Provide the [X, Y] coordinate of the cell's center where the given text is located.  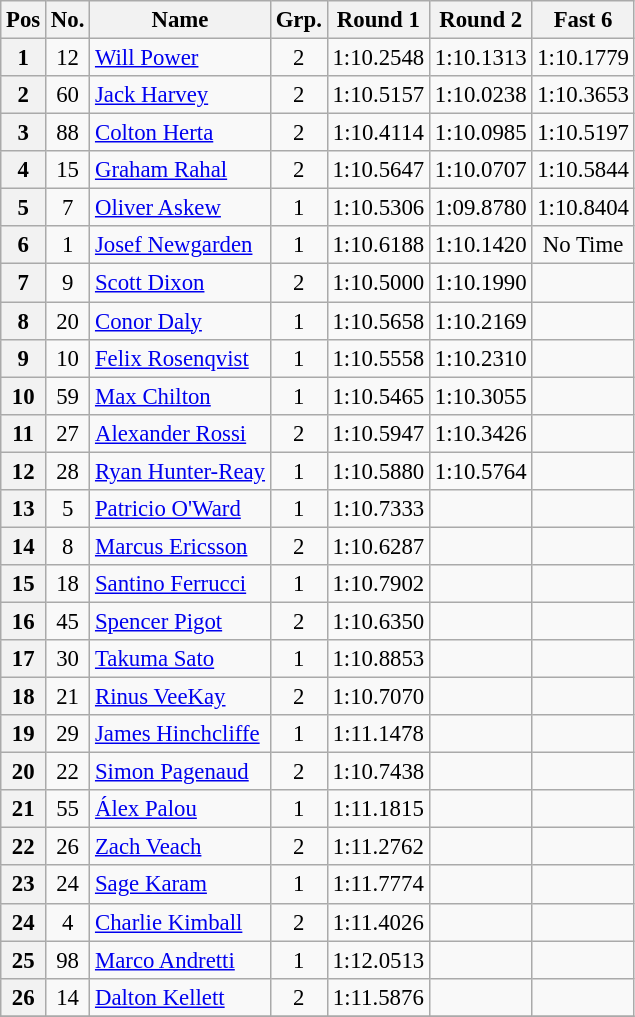
13 [24, 509]
1:10.5880 [378, 471]
1:11.5876 [378, 997]
1:10.3653 [583, 95]
Ryan Hunter-Reay [180, 471]
1:10.5658 [378, 321]
88 [68, 133]
Dalton Kellett [180, 997]
Rinus VeeKay [180, 697]
Álex Palou [180, 809]
Pos [24, 20]
1:10.3426 [481, 433]
55 [68, 809]
17 [24, 659]
1:11.1478 [378, 734]
98 [68, 960]
60 [68, 95]
Graham Rahal [180, 170]
1:10.0238 [481, 95]
1:10.5197 [583, 133]
Marco Andretti [180, 960]
1:10.8404 [583, 208]
1:10.1420 [481, 245]
1:10.5647 [378, 170]
1:10.1779 [583, 58]
1:10.5157 [378, 95]
Fast 6 [583, 20]
1:10.8853 [378, 659]
Felix Rosenqvist [180, 358]
1:09.8780 [481, 208]
1:10.1313 [481, 58]
1:10.2310 [481, 358]
1:11.7774 [378, 885]
1:10.0707 [481, 170]
1:10.3055 [481, 396]
45 [68, 621]
1:10.2548 [378, 58]
1:10.7070 [378, 697]
Patricio O'Ward [180, 509]
1:10.0985 [481, 133]
1:12.0513 [378, 960]
Sage Karam [180, 885]
1:10.5558 [378, 358]
Charlie Kimball [180, 922]
Grp. [298, 20]
16 [24, 621]
1:10.6188 [378, 245]
1:11.4026 [378, 922]
Jack Harvey [180, 95]
James Hinchcliffe [180, 734]
25 [24, 960]
Josef Newgarden [180, 245]
Round 1 [378, 20]
1:10.6287 [378, 546]
1:10.7333 [378, 509]
Spencer Pigot [180, 621]
19 [24, 734]
Max Chilton [180, 396]
Zach Veach [180, 847]
Alexander Rossi [180, 433]
23 [24, 885]
Santino Ferrucci [180, 584]
1:10.5306 [378, 208]
Takuma Sato [180, 659]
1:10.5947 [378, 433]
1:10.7902 [378, 584]
1:10.2169 [481, 321]
28 [68, 471]
1:10.1990 [481, 283]
No. [68, 20]
1:10.4114 [378, 133]
Marcus Ericsson [180, 546]
29 [68, 734]
1:10.5000 [378, 283]
Will Power [180, 58]
Colton Herta [180, 133]
Name [180, 20]
No Time [583, 245]
3 [24, 133]
Conor Daly [180, 321]
1:10.7438 [378, 772]
1:10.5764 [481, 471]
1:10.5844 [583, 170]
30 [68, 659]
1:10.6350 [378, 621]
1:10.5465 [378, 396]
Round 2 [481, 20]
27 [68, 433]
59 [68, 396]
11 [24, 433]
1:11.2762 [378, 847]
Scott Dixon [180, 283]
1:11.1815 [378, 809]
Oliver Askew [180, 208]
Simon Pagenaud [180, 772]
6 [24, 245]
